Return the [x, y] coordinate for the center point of the cell that contains the specified text.  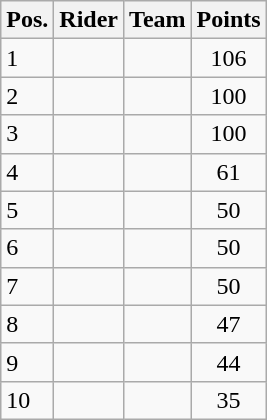
6 [28, 248]
7 [28, 286]
47 [228, 324]
4 [28, 172]
2 [28, 96]
35 [228, 400]
Points [228, 20]
Rider [89, 20]
3 [28, 134]
61 [228, 172]
1 [28, 58]
10 [28, 400]
5 [28, 210]
44 [228, 362]
Team [158, 20]
9 [28, 362]
106 [228, 58]
Pos. [28, 20]
8 [28, 324]
